Find where the given text appears and provide that cell's center as [X, Y] coordinate. 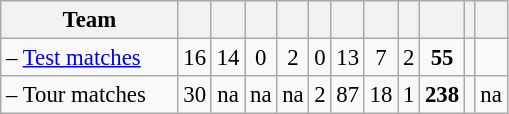
7 [380, 58]
– Test matches [90, 58]
18 [380, 95]
Team [90, 20]
13 [348, 58]
14 [228, 58]
1 [409, 95]
30 [194, 95]
55 [442, 58]
16 [194, 58]
238 [442, 95]
– Tour matches [90, 95]
87 [348, 95]
